Find where the given text appears and provide that cell's center as [x, y] coordinate. 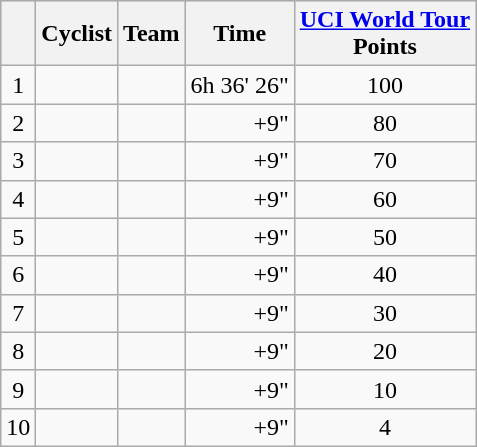
Cyclist [77, 34]
9 [18, 389]
40 [384, 275]
6 [18, 275]
100 [384, 85]
70 [384, 161]
60 [384, 199]
Time [240, 34]
Team [152, 34]
UCI World TourPoints [384, 34]
7 [18, 313]
30 [384, 313]
6h 36' 26" [240, 85]
2 [18, 123]
1 [18, 85]
50 [384, 237]
20 [384, 351]
80 [384, 123]
8 [18, 351]
5 [18, 237]
3 [18, 161]
